Capture the cell that displays the provided text and extract its [X, Y] central coordinate. 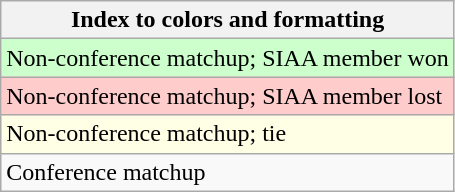
Non-conference matchup; tie [228, 134]
Index to colors and formatting [228, 20]
Conference matchup [228, 172]
Non-conference matchup; SIAA member won [228, 58]
Non-conference matchup; SIAA member lost [228, 96]
